Determine the (x, y) coordinate at the center of the cell enclosing the given text.  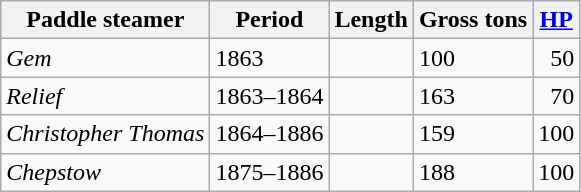
Relief (106, 96)
70 (556, 96)
1875–1886 (270, 172)
Gem (106, 58)
Chepstow (106, 172)
188 (472, 172)
Period (270, 20)
Paddle steamer (106, 20)
Length (371, 20)
1864–1886 (270, 134)
50 (556, 58)
HP (556, 20)
Gross tons (472, 20)
Christopher Thomas (106, 134)
1863 (270, 58)
163 (472, 96)
1863–1864 (270, 96)
159 (472, 134)
